Find where the given text appears and provide that cell's center as [x, y] coordinate. 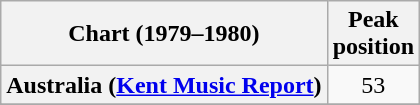
53 [373, 85]
Australia (Kent Music Report) [164, 85]
Chart (1979–1980) [164, 34]
Peakposition [373, 34]
